Locate the cell with the specified text and output its [x, y] center coordinate. 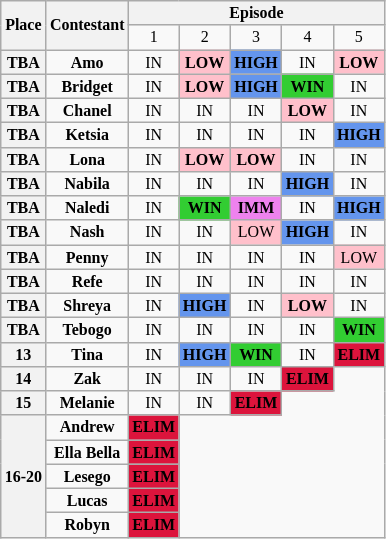
Penny [87, 256]
Bridget [87, 86]
5 [358, 37]
Melanie [87, 402]
Ketsia [87, 134]
1 [154, 37]
Lucas [87, 500]
3 [256, 37]
15 [24, 402]
IMM [256, 207]
Andrew [87, 427]
Contestant [87, 24]
Zak [87, 378]
14 [24, 378]
Refe [87, 281]
Robyn [87, 524]
Amo [87, 61]
Episode [256, 12]
Nash [87, 232]
Lona [87, 159]
13 [24, 354]
2 [204, 37]
16-20 [24, 476]
Tina [87, 354]
4 [308, 37]
Nabila [87, 183]
Tebogo [87, 329]
Ella Bella [87, 451]
Naledi [87, 207]
Chanel [87, 110]
Place [24, 24]
Shreya [87, 305]
Lesego [87, 476]
